For the text-containing cell, return its midpoint in [x, y] coordinate format. 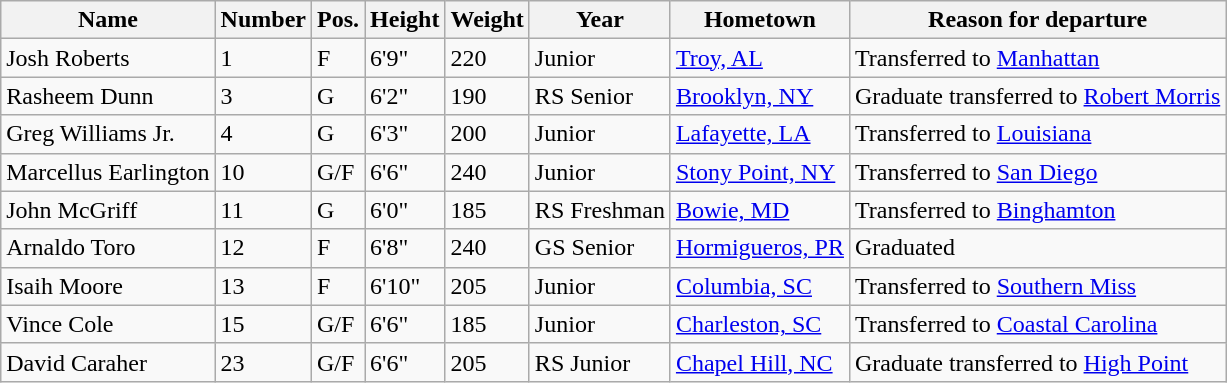
Number [263, 20]
RS Freshman [600, 210]
Isaih Moore [108, 286]
190 [487, 96]
13 [263, 286]
Weight [487, 20]
Vince Cole [108, 324]
Graduate transferred to Robert Morris [1037, 96]
23 [263, 362]
Name [108, 20]
RS Senior [600, 96]
6'8" [405, 248]
Troy, AL [760, 58]
6'9" [405, 58]
Transferred to San Diego [1037, 172]
David Caraher [108, 362]
6'2" [405, 96]
12 [263, 248]
GS Senior [600, 248]
Columbia, SC [760, 286]
Charleston, SC [760, 324]
Marcellus Earlington [108, 172]
220 [487, 58]
Transferred to Coastal Carolina [1037, 324]
1 [263, 58]
Hometown [760, 20]
Transferred to Binghamton [1037, 210]
Brooklyn, NY [760, 96]
200 [487, 134]
Arnaldo Toro [108, 248]
Transferred to Manhattan [1037, 58]
Year [600, 20]
3 [263, 96]
John McGriff [108, 210]
Graduated [1037, 248]
Bowie, MD [760, 210]
Josh Roberts [108, 58]
Lafayette, LA [760, 134]
15 [263, 324]
6'0" [405, 210]
RS Junior [600, 362]
6'10" [405, 286]
Stony Point, NY [760, 172]
Graduate transferred to High Point [1037, 362]
Hormigueros, PR [760, 248]
Rasheem Dunn [108, 96]
Reason for departure [1037, 20]
10 [263, 172]
Height [405, 20]
4 [263, 134]
Transferred to Louisiana [1037, 134]
11 [263, 210]
Greg Williams Jr. [108, 134]
Chapel Hill, NC [760, 362]
6'3" [405, 134]
Pos. [338, 20]
Transferred to Southern Miss [1037, 286]
